Provide the (x, y) coordinate of the cell's center where the given text is located.  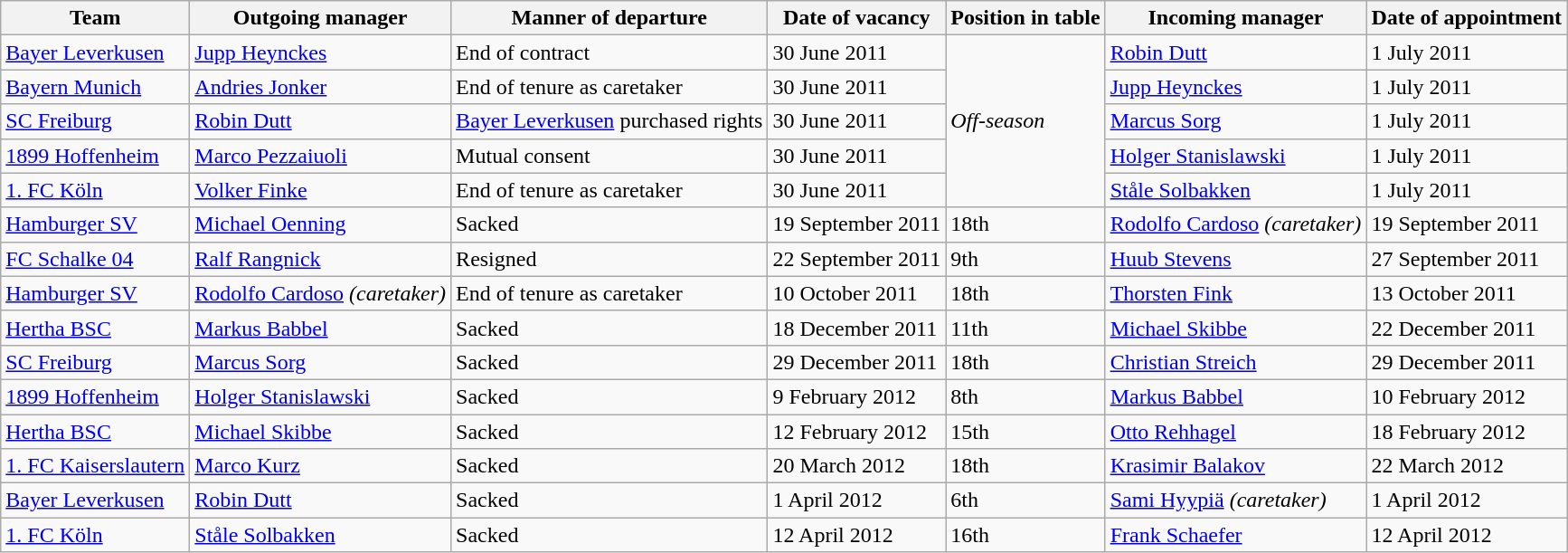
18 December 2011 (857, 328)
15th (1025, 432)
8th (1025, 396)
11th (1025, 328)
Otto Rehhagel (1235, 432)
Sami Hyypiä (caretaker) (1235, 501)
Team (96, 18)
Huub Stevens (1235, 259)
FC Schalke 04 (96, 259)
Date of vacancy (857, 18)
Bayern Munich (96, 87)
22 December 2011 (1467, 328)
Ralf Rangnick (320, 259)
18 February 2012 (1467, 432)
9 February 2012 (857, 396)
Frank Schaefer (1235, 535)
Christian Streich (1235, 362)
Outgoing manager (320, 18)
End of contract (609, 52)
Date of appointment (1467, 18)
12 February 2012 (857, 432)
Thorsten Fink (1235, 293)
10 October 2011 (857, 293)
Position in table (1025, 18)
1. FC Kaiserslautern (96, 466)
13 October 2011 (1467, 293)
16th (1025, 535)
20 March 2012 (857, 466)
Volker Finke (320, 190)
Marco Kurz (320, 466)
Off-season (1025, 121)
Andries Jonker (320, 87)
Resigned (609, 259)
Michael Oenning (320, 224)
27 September 2011 (1467, 259)
Bayer Leverkusen purchased rights (609, 121)
Krasimir Balakov (1235, 466)
22 September 2011 (857, 259)
6th (1025, 501)
Mutual consent (609, 156)
9th (1025, 259)
Manner of departure (609, 18)
10 February 2012 (1467, 396)
Marco Pezzaiuoli (320, 156)
22 March 2012 (1467, 466)
Incoming manager (1235, 18)
